Scan for the cell matching the given text and deliver its [x, y] coordinate at center. 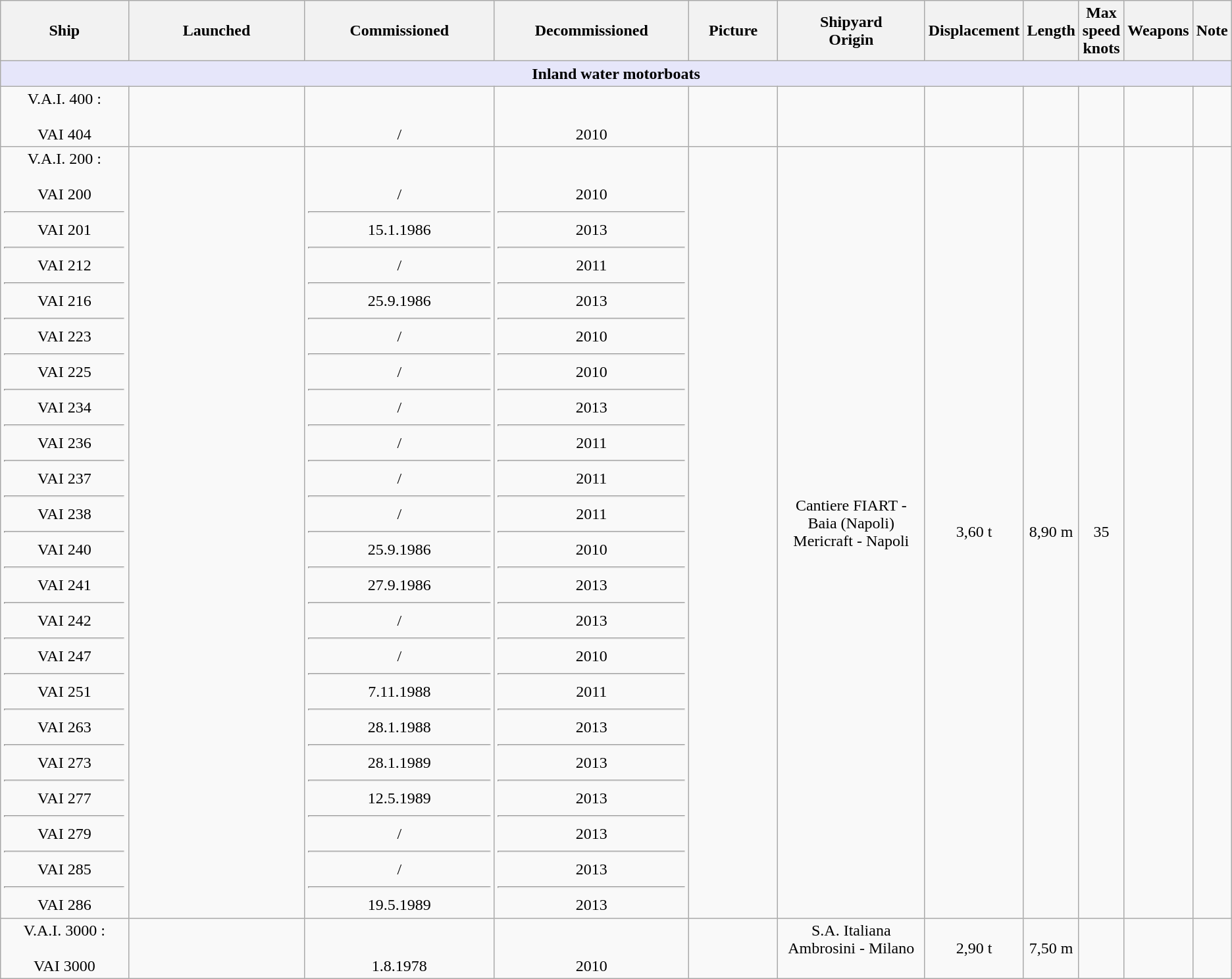
1.8.1978 [399, 948]
V.A.I. 400 :VAI 404 [64, 116]
ShipyardOrigin [851, 31]
/ [399, 116]
Maxspeedknots [1101, 31]
Inland water motorboats [616, 74]
35 [1101, 532]
Ship [64, 31]
3,60 t [974, 532]
Decommissioned [592, 31]
8,90 m [1051, 532]
Weapons [1158, 31]
Length [1051, 31]
S.A. Italiana Ambrosini - Milano [851, 948]
Launched [217, 31]
7,50 m [1051, 948]
Displacement [974, 31]
V.A.I. 3000 :VAI 3000 [64, 948]
Commissioned [399, 31]
2,90 t [974, 948]
Cantiere FIART - Baia (Napoli)Mericraft - Napoli [851, 532]
Picture [733, 31]
Note [1212, 31]
/15.1.1986/25.9.1986//////25.9.198627.9.1986//7.11.198828.1.198828.1.198912.5.1989//19.5.1989 [399, 532]
201020132011201320102010201320112011201120102013201320102011201320132013201320132013 [592, 532]
